Detect which cell encompasses the target text, then output its (x, y) center coordinate. 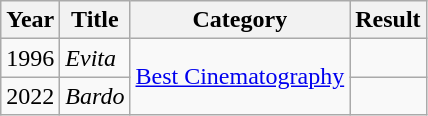
Evita (95, 58)
Category (240, 20)
Result (388, 20)
2022 (30, 96)
Year (30, 20)
Bardo (95, 96)
1996 (30, 58)
Title (95, 20)
Best Cinematography (240, 77)
